Capture the cell that displays the provided text and extract its (X, Y) central coordinate. 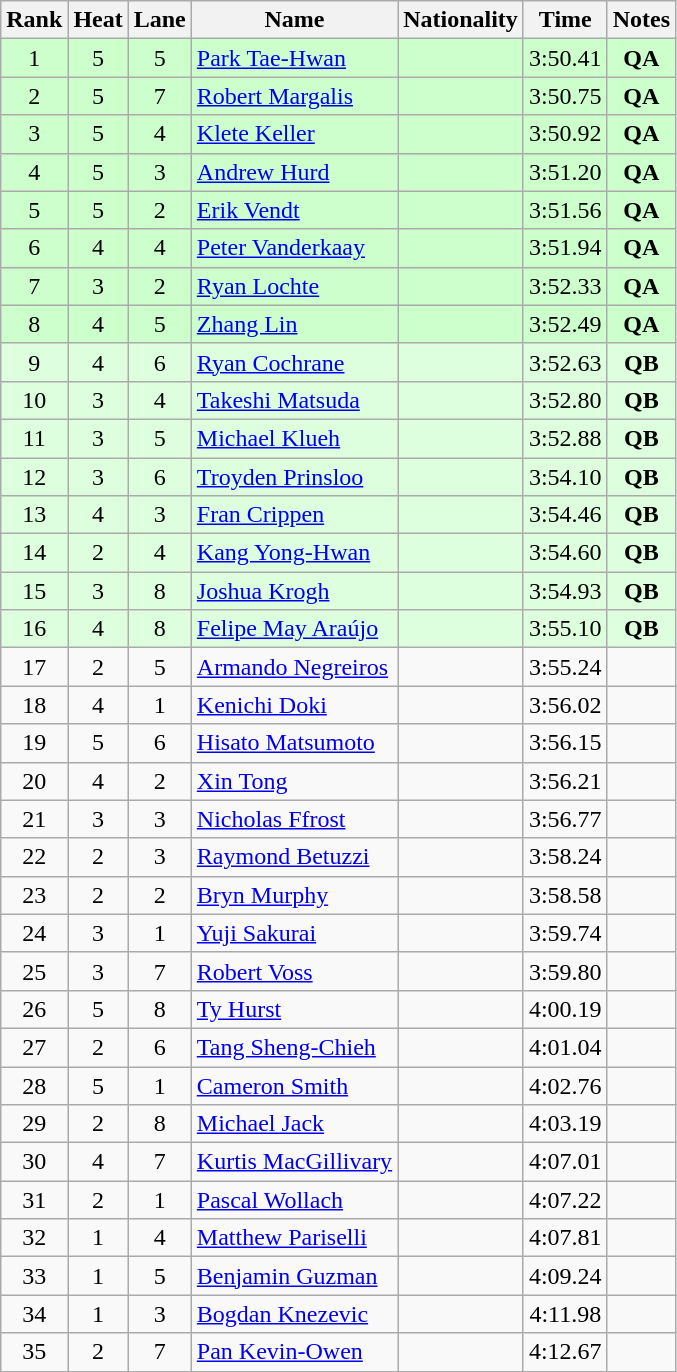
Kenichi Doki (294, 705)
33 (34, 1276)
3:58.24 (565, 857)
24 (34, 933)
3:52.49 (565, 324)
4:02.76 (565, 1085)
Peter Vanderkaay (294, 248)
Pascal Wollach (294, 1200)
3:52.88 (565, 438)
Kurtis MacGillivary (294, 1162)
Felipe May Araújo (294, 629)
3:51.56 (565, 210)
Ty Hurst (294, 1009)
3:50.41 (565, 58)
Heat (98, 20)
4:07.01 (565, 1162)
4:00.19 (565, 1009)
23 (34, 895)
3:54.93 (565, 591)
19 (34, 743)
3:54.10 (565, 477)
4:09.24 (565, 1276)
3:56.15 (565, 743)
Nationality (461, 20)
Robert Margalis (294, 96)
3:50.75 (565, 96)
Tang Sheng-Chieh (294, 1047)
3:55.10 (565, 629)
Robert Voss (294, 971)
32 (34, 1238)
Erik Vendt (294, 210)
35 (34, 1352)
Nicholas Ffrost (294, 819)
3:58.58 (565, 895)
Cameron Smith (294, 1085)
4:07.22 (565, 1200)
3:59.74 (565, 933)
4:01.04 (565, 1047)
Raymond Betuzzi (294, 857)
Notes (641, 20)
Ryan Cochrane (294, 362)
Michael Klueh (294, 438)
21 (34, 819)
3:52.80 (565, 400)
Time (565, 20)
3:56.02 (565, 705)
Takeshi Matsuda (294, 400)
Bogdan Knezevic (294, 1314)
Fran Crippen (294, 515)
3:50.92 (565, 134)
34 (34, 1314)
12 (34, 477)
Yuji Sakurai (294, 933)
Andrew Hurd (294, 172)
Matthew Pariselli (294, 1238)
Zhang Lin (294, 324)
Pan Kevin-Owen (294, 1352)
17 (34, 667)
Armando Negreiros (294, 667)
31 (34, 1200)
4:12.67 (565, 1352)
9 (34, 362)
10 (34, 400)
Rank (34, 20)
Ryan Lochte (294, 286)
13 (34, 515)
28 (34, 1085)
Joshua Krogh (294, 591)
22 (34, 857)
3:51.94 (565, 248)
3:56.21 (565, 781)
Benjamin Guzman (294, 1276)
25 (34, 971)
3:51.20 (565, 172)
4:07.81 (565, 1238)
4:11.98 (565, 1314)
29 (34, 1124)
Name (294, 20)
27 (34, 1047)
Lane (160, 20)
Hisato Matsumoto (294, 743)
3:52.33 (565, 286)
Klete Keller (294, 134)
3:52.63 (565, 362)
20 (34, 781)
Park Tae-Hwan (294, 58)
4:03.19 (565, 1124)
3:55.24 (565, 667)
3:54.46 (565, 515)
3:59.80 (565, 971)
18 (34, 705)
16 (34, 629)
11 (34, 438)
Kang Yong-Hwan (294, 553)
26 (34, 1009)
15 (34, 591)
Michael Jack (294, 1124)
14 (34, 553)
Xin Tong (294, 781)
3:56.77 (565, 819)
Troyden Prinsloo (294, 477)
30 (34, 1162)
Bryn Murphy (294, 895)
3:54.60 (565, 553)
